For the text-containing cell, return its midpoint in [X, Y] coordinate format. 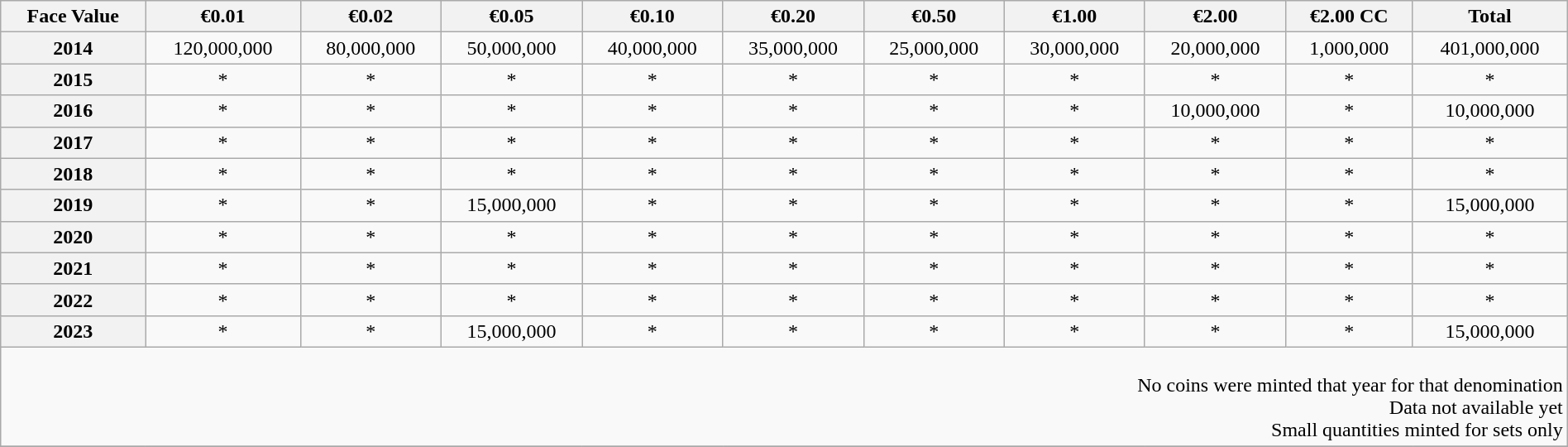
Total [1490, 17]
2018 [73, 174]
1,000,000 [1350, 48]
€2.00 CC [1350, 17]
80,000,000 [370, 48]
401,000,000 [1490, 48]
€0.20 [793, 17]
30,000,000 [1074, 48]
2016 [73, 111]
€2.00 [1215, 17]
Face Value [73, 17]
40,000,000 [653, 48]
No coins were minted that year for that denomination Data not available yet Small quantities minted for sets only [784, 396]
2023 [73, 331]
50,000,000 [511, 48]
€0.05 [511, 17]
20,000,000 [1215, 48]
25,000,000 [934, 48]
2021 [73, 268]
120,000,000 [223, 48]
€0.10 [653, 17]
2014 [73, 48]
€0.01 [223, 17]
2015 [73, 79]
2019 [73, 205]
35,000,000 [793, 48]
2017 [73, 142]
2022 [73, 300]
€0.50 [934, 17]
2020 [73, 237]
€1.00 [1074, 17]
€0.02 [370, 17]
